Find where the given text appears and provide that cell's center as [X, Y] coordinate. 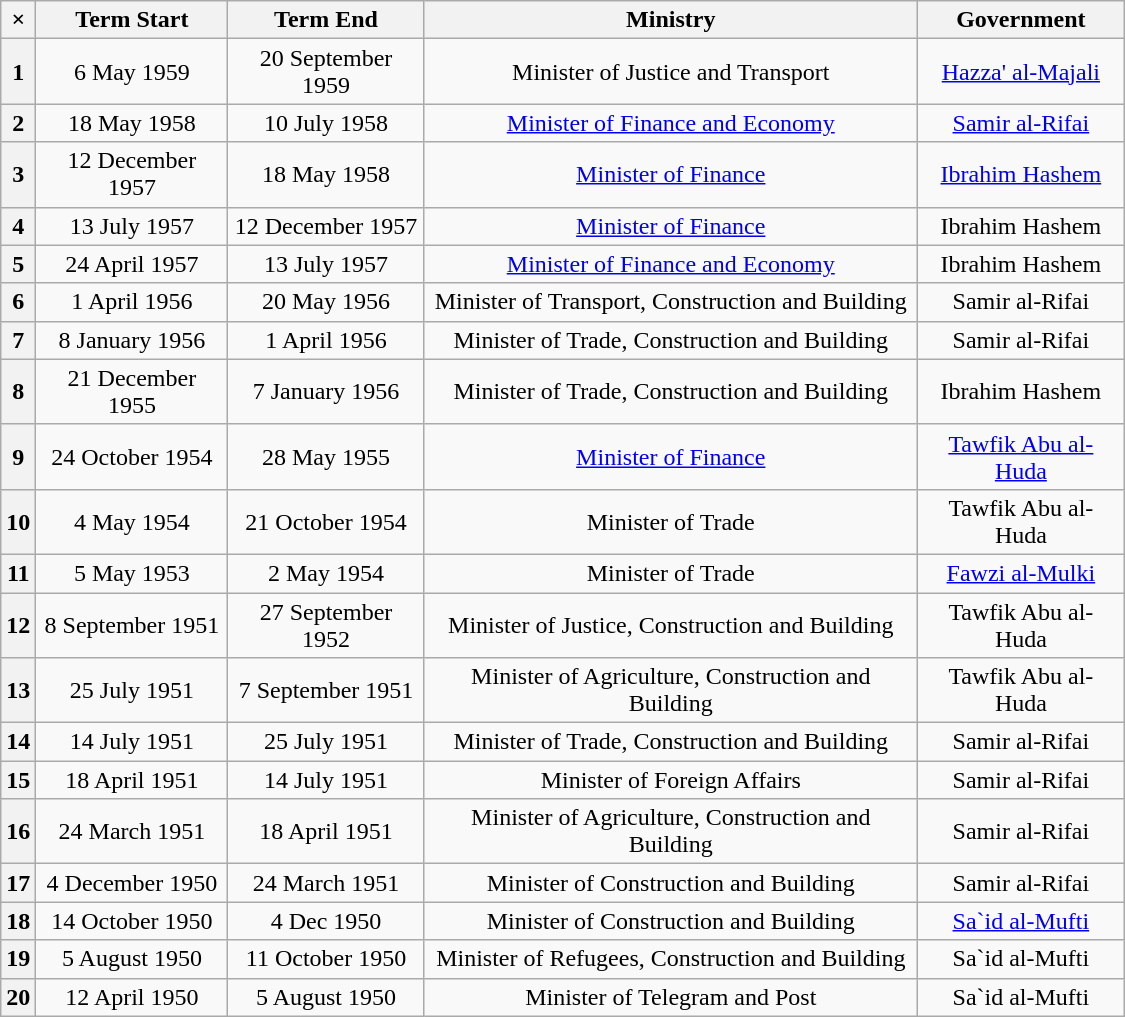
8 January 1956 [132, 340]
8 [18, 392]
Minister of Justice and Transport [670, 72]
24 April 1957 [132, 264]
7 January 1956 [326, 392]
4 Dec 1950 [326, 921]
2 May 1954 [326, 573]
28 May 1955 [326, 456]
5 May 1953 [132, 573]
Government [1020, 20]
15 [18, 780]
27 September 1952 [326, 624]
19 [18, 959]
Hazza' al-Majali [1020, 72]
4 May 1954 [132, 522]
7 [18, 340]
13 [18, 690]
Minister of Transport, Construction and Building [670, 302]
× [18, 20]
10 July 1958 [326, 123]
16 [18, 832]
4 [18, 226]
6 [18, 302]
11 October 1950 [326, 959]
18 [18, 921]
6 May 1959 [132, 72]
8 September 1951 [132, 624]
3 [18, 174]
20 September 1959 [326, 72]
20 [18, 997]
4 December 1950 [132, 883]
12 [18, 624]
5 [18, 264]
Minister of Foreign Affairs [670, 780]
10 [18, 522]
Term End [326, 20]
Ministry [670, 20]
2 [18, 123]
Term Start [132, 20]
7 September 1951 [326, 690]
Fawzi al-Mulki [1020, 573]
9 [18, 456]
20 May 1956 [326, 302]
1 [18, 72]
14 October 1950 [132, 921]
12 April 1950 [132, 997]
Minister of Justice, Construction and Building [670, 624]
Minister of Refugees, Construction and Building [670, 959]
21 December 1955 [132, 392]
14 [18, 742]
24 October 1954 [132, 456]
21 October 1954 [326, 522]
11 [18, 573]
Minister of Telegram and Post [670, 997]
17 [18, 883]
